Search for the cell housing the specified text and yield its (x, y) center coordinate. 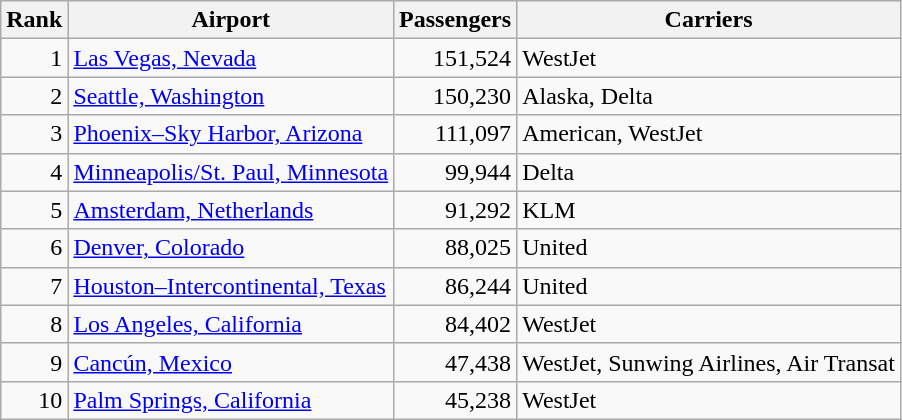
Rank (34, 20)
88,025 (456, 248)
Los Angeles, California (231, 324)
3 (34, 134)
9 (34, 362)
Passengers (456, 20)
99,944 (456, 172)
Las Vegas, Nevada (231, 58)
45,238 (456, 400)
5 (34, 210)
111,097 (456, 134)
Seattle, Washington (231, 96)
151,524 (456, 58)
Alaska, Delta (709, 96)
Houston–Intercontinental, Texas (231, 286)
Denver, Colorado (231, 248)
1 (34, 58)
WestJet, Sunwing Airlines, Air Transat (709, 362)
91,292 (456, 210)
6 (34, 248)
Airport (231, 20)
Phoenix–Sky Harbor, Arizona (231, 134)
Minneapolis/St. Paul, Minnesota (231, 172)
47,438 (456, 362)
84,402 (456, 324)
KLM (709, 210)
American, WestJet (709, 134)
Delta (709, 172)
10 (34, 400)
Palm Springs, California (231, 400)
Carriers (709, 20)
8 (34, 324)
4 (34, 172)
7 (34, 286)
150,230 (456, 96)
Amsterdam, Netherlands (231, 210)
Cancún, Mexico (231, 362)
2 (34, 96)
86,244 (456, 286)
